Return (X, Y) of the center of cell containing provided text 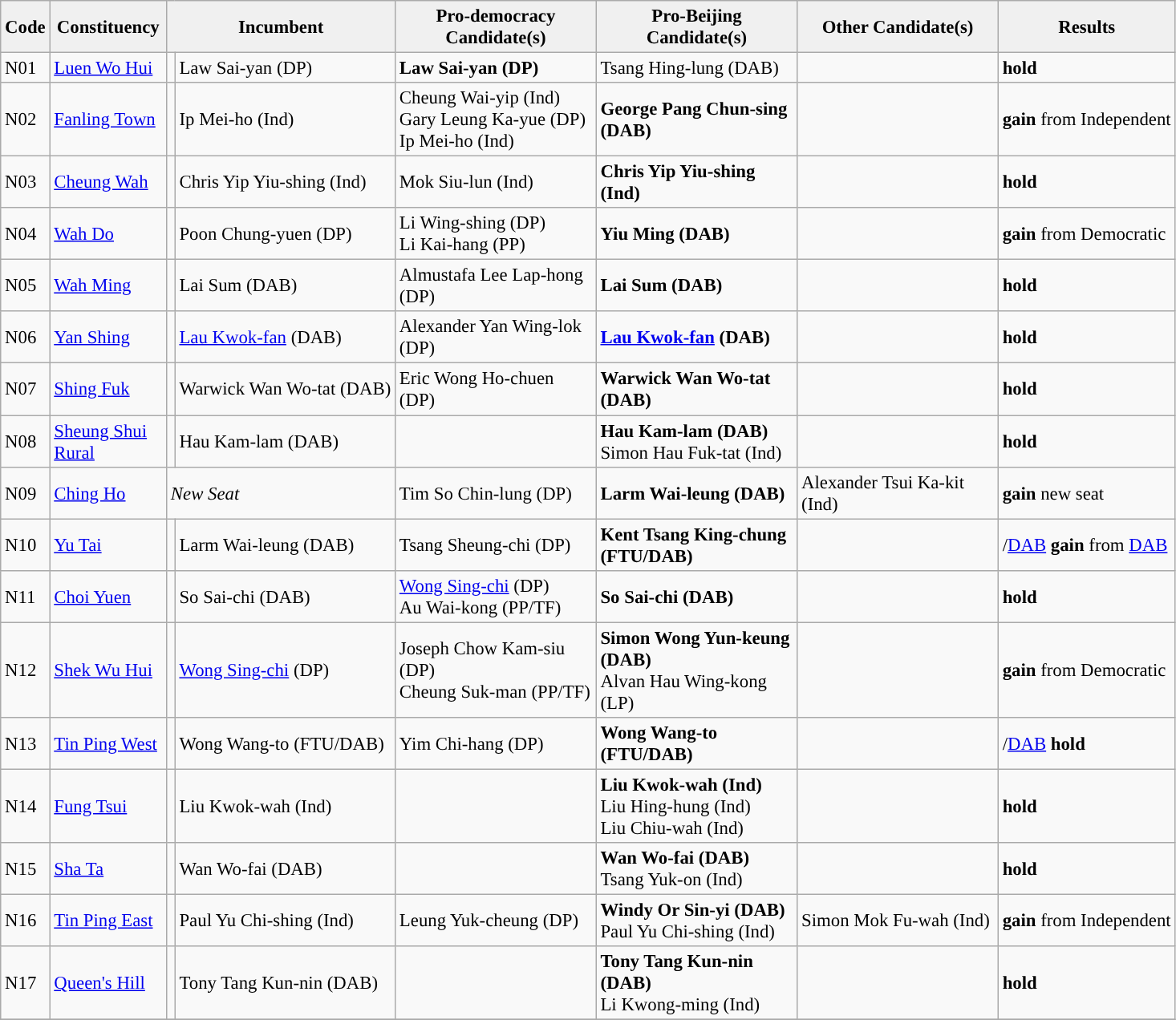
Almustafa Lee Lap-hong (DP) (496, 285)
N10 (26, 545)
Poon Chung-yuen (DP) (285, 234)
Wan Wo-fai (DAB) (285, 869)
Hau Kam-lam (DAB) (285, 441)
Wan Wo-fai (DAB)Tsang Yuk-on (Ind) (696, 869)
Shek Wu Hui (108, 670)
N06 (26, 337)
N04 (26, 234)
Tony Tang Kun-nin (DAB)Li Kwong-ming (Ind) (696, 983)
Sheung Shui Rural (108, 441)
Tin Ping East (108, 921)
N08 (26, 441)
/DAB hold (1086, 744)
N15 (26, 869)
N02 (26, 119)
Hau Kam-lam (DAB)Simon Hau Fuk-tat (Ind) (696, 441)
N13 (26, 744)
Tsang Sheung-chi (DP) (496, 545)
Simon Wong Yun-keung (DAB)Alvan Hau Wing-kong (LP) (696, 670)
Fanling Town (108, 119)
Simon Mok Fu-wah (Ind) (898, 921)
New Seat (281, 492)
Tim So Chin-lung (DP) (496, 492)
Incumbent (281, 27)
Yu Tai (108, 545)
Eric Wong Ho-chuen (DP) (496, 390)
Wong Sing-chi (DP) (285, 670)
Code (26, 27)
Fung Tsui (108, 806)
Tsang Hing-lung (DAB) (696, 68)
Ching Ho (108, 492)
Joseph Chow Kam-siu (DP) Cheung Suk-man (PP/TF) (496, 670)
Constituency (108, 27)
Luen Wo Hui (108, 68)
Windy Or Sin-yi (DAB) Paul Yu Chi-shing (Ind) (696, 921)
N17 (26, 983)
Choi Yuen (108, 597)
Other Candidate(s) (898, 27)
/DAB gain from DAB (1086, 545)
Tin Ping West (108, 744)
Alexander Tsui Ka-kit (Ind) (898, 492)
N16 (26, 921)
Wah Ming (108, 285)
Leung Yuk-cheung (DP) (496, 921)
Ip Mei-ho (Ind) (285, 119)
Cheung Wai-yip (Ind)Gary Leung Ka-yue (DP)Ip Mei-ho (Ind) (496, 119)
Tony Tang Kun-nin (DAB) (285, 983)
N05 (26, 285)
Pro-democracy Candidate(s) (496, 27)
N11 (26, 597)
Results (1086, 27)
Mok Siu-lun (Ind) (496, 183)
Liu Kwok-wah (Ind) (285, 806)
Queen's Hill (108, 983)
Sha Ta (108, 869)
gain new seat (1086, 492)
Cheung Wah (108, 183)
Alexander Yan Wing-lok (DP) (496, 337)
Shing Fuk (108, 390)
N14 (26, 806)
George Pang Chun-sing (DAB) (696, 119)
Liu Kwok-wah (Ind)Liu Hing-hung (Ind)Liu Chiu-wah (Ind) (696, 806)
Kent Tsang King-chung (FTU/DAB) (696, 545)
Li Wing-shing (DP) Li Kai-hang (PP) (496, 234)
Wah Do (108, 234)
N03 (26, 183)
Yiu Ming (DAB) (696, 234)
N12 (26, 670)
N01 (26, 68)
Yan Shing (108, 337)
N07 (26, 390)
Pro-Beijing Candidate(s) (696, 27)
Paul Yu Chi-shing (Ind) (285, 921)
Yim Chi-hang (DP) (496, 744)
Wong Sing-chi (DP) Au Wai-kong (PP/TF) (496, 597)
N09 (26, 492)
